Scan for the cell matching the given text and deliver its [x, y] coordinate at center. 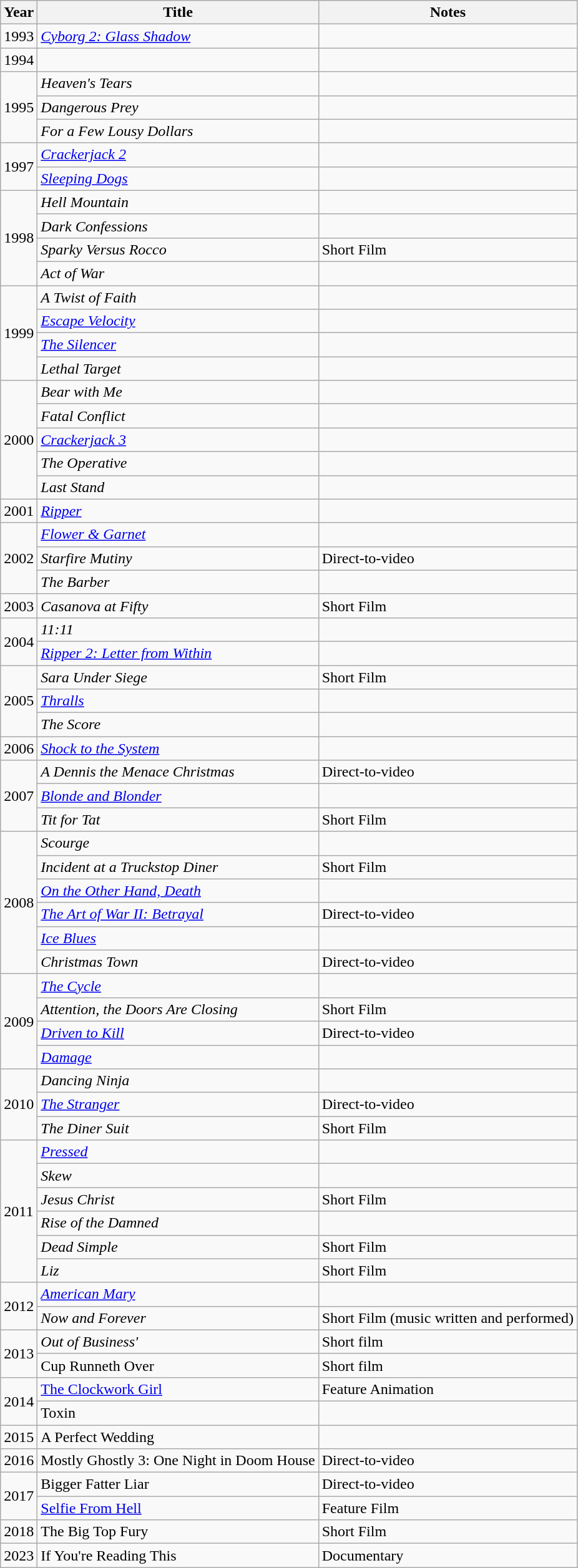
Thralls [178, 701]
Short Film (music written and performed) [448, 1318]
Sleeping Dogs [178, 178]
Driven to Kill [178, 1033]
Heaven's Tears [178, 84]
The Art of War II: Betrayal [178, 914]
Feature Animation [448, 1389]
Christmas Town [178, 962]
Toxin [178, 1413]
2006 [19, 748]
Ice Blues [178, 938]
1998 [19, 238]
1993 [19, 36]
1994 [19, 60]
The Cycle [178, 985]
The Clockwork Girl [178, 1389]
On the Other Hand, Death [178, 891]
Ripper 2: Letter from Within [178, 653]
2010 [19, 1105]
2011 [19, 1211]
Blonde and Blonder [178, 796]
Documentary [448, 1556]
Fatal Conflict [178, 416]
The Big Top Fury [178, 1532]
2014 [19, 1401]
The Diner Suit [178, 1128]
Rise of the Damned [178, 1223]
1999 [19, 333]
2016 [19, 1461]
Ripper [178, 511]
Pressed [178, 1152]
A Perfect Wedding [178, 1436]
1995 [19, 107]
The Operative [178, 463]
Dead Simple [178, 1247]
Act of War [178, 273]
Cyborg 2: Glass Shadow [178, 36]
Starfire Mutiny [178, 558]
2018 [19, 1532]
If You're Reading This [178, 1556]
Casanova at Fifty [178, 606]
Crackerjack 2 [178, 155]
The Silencer [178, 345]
Escape Velocity [178, 321]
Lethal Target [178, 369]
Mostly Ghostly 3: One Night in Doom House [178, 1461]
Jesus Christ [178, 1199]
Cup Runneth Over [178, 1365]
2007 [19, 796]
2009 [19, 1021]
American Mary [178, 1294]
2004 [19, 641]
1997 [19, 167]
Last Stand [178, 487]
Liz [178, 1270]
Selfie From Hell [178, 1508]
Incident at a Truckstop Diner [178, 867]
2001 [19, 511]
11:11 [178, 629]
Title [178, 12]
Flower & Garnet [178, 535]
Year [19, 12]
2000 [19, 440]
Bigger Fatter Liar [178, 1484]
Sparky Versus Rocco [178, 249]
Notes [448, 12]
A Twist of Faith [178, 298]
For a Few Lousy Dollars [178, 131]
2003 [19, 606]
Scourge [178, 843]
Damage [178, 1057]
Out of Business' [178, 1342]
2012 [19, 1306]
Sara Under Siege [178, 677]
2023 [19, 1556]
Feature Film [448, 1508]
Dark Confessions [178, 226]
Now and Forever [178, 1318]
Tit for Tat [178, 820]
2008 [19, 903]
2002 [19, 558]
Bear with Me [178, 392]
2017 [19, 1496]
A Dennis the Menace Christmas [178, 772]
Shock to the System [178, 748]
2015 [19, 1436]
Hell Mountain [178, 202]
Attention, the Doors Are Closing [178, 1009]
The Score [178, 725]
Dancing Ninja [178, 1081]
2005 [19, 700]
Dangerous Prey [178, 107]
The Barber [178, 582]
Crackerjack 3 [178, 440]
The Stranger [178, 1105]
Skew [178, 1176]
2013 [19, 1353]
